Return the [x, y] coordinate for the center point of the cell that contains the specified text.  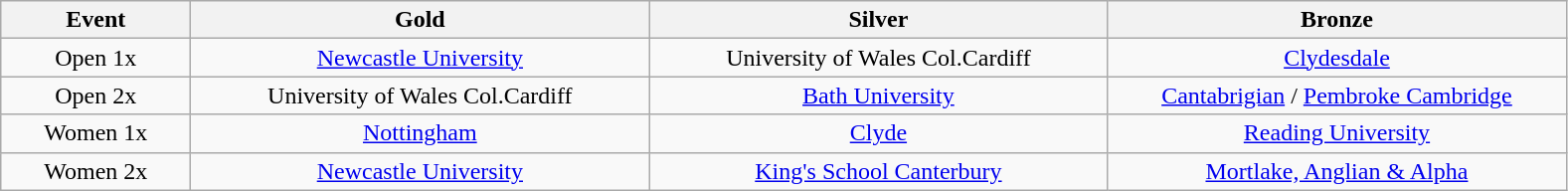
Bath University [879, 95]
Open 1x [95, 58]
Reading University [1336, 133]
King's School Canterbury [879, 171]
Event [95, 20]
Open 2x [95, 95]
Women 1x [95, 133]
Mortlake, Anglian & Alpha [1336, 171]
Cantabrigian / Pembroke Cambridge [1336, 95]
Bronze [1336, 20]
Gold [420, 20]
Nottingham [420, 133]
Clydesdale [1336, 58]
Clyde [879, 133]
Women 2x [95, 171]
Silver [879, 20]
